Return the (x, y) coordinate for the center point of the cell that contains the specified text.  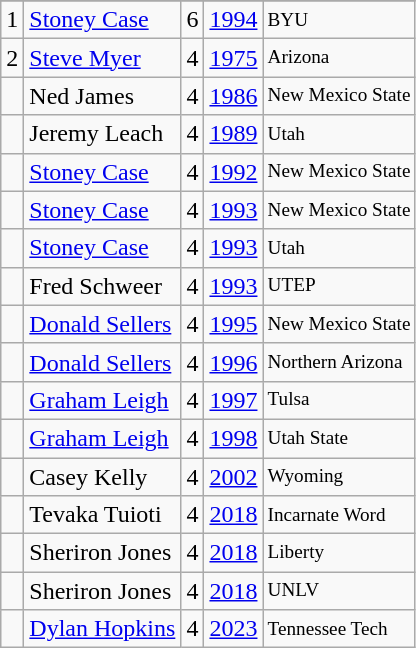
Incarnate Word (339, 515)
1998 (234, 438)
Liberty (339, 553)
1995 (234, 324)
2002 (234, 477)
6 (192, 20)
1989 (234, 134)
UNLV (339, 591)
Fred Schweer (102, 286)
Casey Kelly (102, 477)
Tevaka Tuioti (102, 515)
1996 (234, 362)
Arizona (339, 58)
1994 (234, 20)
Dylan Hopkins (102, 629)
1 (12, 20)
Tennessee Tech (339, 629)
1975 (234, 58)
BYU (339, 20)
Jeremy Leach (102, 134)
Tulsa (339, 400)
2023 (234, 629)
2 (12, 58)
1997 (234, 400)
Steve Myer (102, 58)
UTEP (339, 286)
Utah State (339, 438)
1992 (234, 172)
Wyoming (339, 477)
Northern Arizona (339, 362)
Ned James (102, 96)
1986 (234, 96)
